Return (x, y) of the center of cell containing provided text 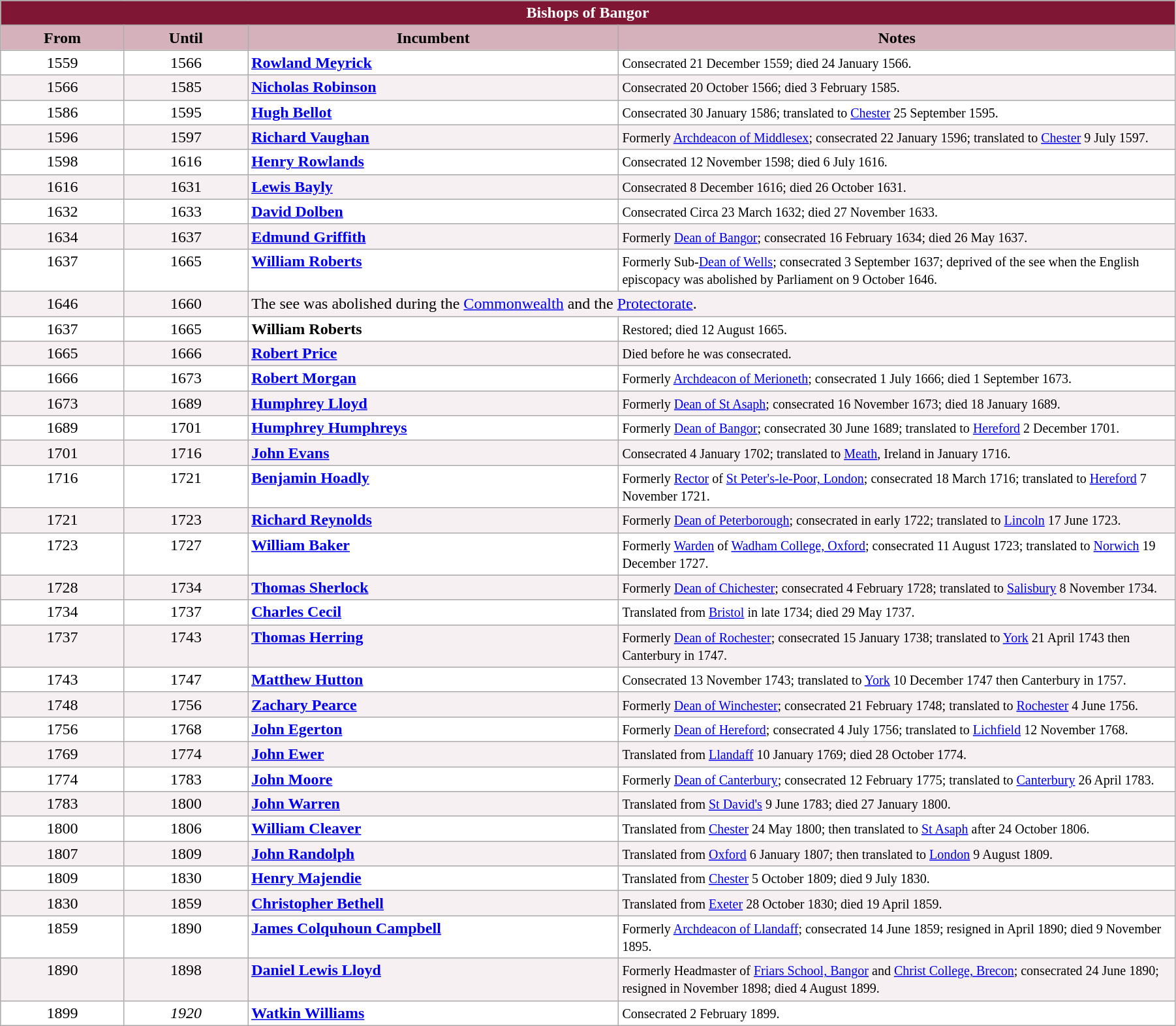
1595 (185, 112)
Henry Rowlands (433, 162)
William Cleaver (433, 829)
Thomas Herring (433, 646)
Translated from St David's 9 June 1783; died 27 January 1800. (897, 804)
Henry Majendie (433, 878)
Nicholas Robinson (433, 87)
Formerly Headmaster of Friars School, Bangor and Christ College, Brecon; consecrated 24 June 1890; resigned in November 1898; died 4 August 1899. (897, 979)
1898 (185, 979)
Consecrated 2 February 1899. (897, 1013)
1585 (185, 87)
John Ewer (433, 754)
Consecrated Circa 23 March 1632; died 27 November 1633. (897, 211)
Formerly Dean of Winchester; consecrated 21 February 1748; translated to Rochester 4 June 1756. (897, 704)
Formerly Rector of St Peter's-le-Poor, London; consecrated 18 March 1716; translated to Hereford 7 November 1721. (897, 487)
Charles Cecil (433, 612)
1660 (185, 303)
The see was abolished during the Commonwealth and the Protectorate. (711, 303)
1596 (63, 137)
Formerly Archdeacon of Merioneth; consecrated 1 July 1666; died 1 September 1673. (897, 379)
Translated from Bristol in late 1734; died 29 May 1737. (897, 612)
Translated from Chester 24 May 1800; then translated to St Asaph after 24 October 1806. (897, 829)
Humphrey Lloyd (433, 403)
1727 (185, 553)
Watkin Williams (433, 1013)
Incumbent (433, 38)
Consecrated 8 December 1616; died 26 October 1631. (897, 187)
Lewis Bayly (433, 187)
1728 (63, 587)
Matthew Hutton (433, 679)
Consecrated 4 January 1702; translated to Meath, Ireland in January 1716. (897, 453)
John Egerton (433, 729)
1899 (63, 1013)
Formerly Dean of Bangor; consecrated 16 February 1634; died 26 May 1637. (897, 236)
Bishops of Bangor (588, 13)
Died before he was consecrated. (897, 354)
1920 (185, 1013)
1631 (185, 187)
Restored; died 12 August 1665. (897, 328)
1806 (185, 829)
1807 (63, 854)
Edmund Griffith (433, 236)
James Colquhoun Campbell (433, 937)
Notes (897, 38)
Benjamin Hoadly (433, 487)
Consecrated 12 November 1598; died 6 July 1616. (897, 162)
Consecrated 21 December 1559; died 24 January 1566. (897, 63)
1634 (63, 236)
Until (185, 38)
1646 (63, 303)
1598 (63, 162)
Translated from Exeter 28 October 1830; died 19 April 1859. (897, 903)
Formerly Dean of Hereford; consecrated 4 July 1756; translated to Lichfield 12 November 1768. (897, 729)
Formerly Dean of Canterbury; consecrated 12 February 1775; translated to Canterbury 26 April 1783. (897, 779)
Hugh Bellot (433, 112)
Formerly Dean of Peterborough; consecrated in early 1722; translated to Lincoln 17 June 1723. (897, 520)
Consecrated 20 October 1566; died 3 February 1585. (897, 87)
1559 (63, 63)
John Randolph (433, 854)
1632 (63, 211)
1747 (185, 679)
Formerly Dean of Chichester; consecrated 4 February 1728; translated to Salisbury 8 November 1734. (897, 587)
Formerly Warden of Wadham College, Oxford; consecrated 11 August 1723; translated to Norwich 19 December 1727. (897, 553)
Thomas Sherlock (433, 587)
Translated from Oxford 6 January 1807; then translated to London 9 August 1809. (897, 854)
Formerly Dean of Bangor; consecrated 30 June 1689; translated to Hereford 2 December 1701. (897, 428)
David Dolben (433, 211)
Formerly Archdeacon of Middlesex; consecrated 22 January 1596; translated to Chester 9 July 1597. (897, 137)
Consecrated 30 January 1586; translated to Chester 25 September 1595. (897, 112)
Richard Vaughan (433, 137)
1586 (63, 112)
Richard Reynolds (433, 520)
From (63, 38)
1769 (63, 754)
Formerly Dean of St Asaph; consecrated 16 November 1673; died 18 January 1689. (897, 403)
John Evans (433, 453)
1633 (185, 211)
1597 (185, 137)
Humphrey Humphreys (433, 428)
1768 (185, 729)
Translated from Llandaff 10 January 1769; died 28 October 1774. (897, 754)
Rowland Meyrick (433, 63)
Robert Morgan (433, 379)
Formerly Archdeacon of Llandaff; consecrated 14 June 1859; resigned in April 1890; died 9 November 1895. (897, 937)
Daniel Lewis Lloyd (433, 979)
Formerly Dean of Rochester; consecrated 15 January 1738; translated to York 21 April 1743 then Canterbury in 1747. (897, 646)
Robert Price (433, 354)
William Baker (433, 553)
Consecrated 13 November 1743; translated to York 10 December 1747 then Canterbury in 1757. (897, 679)
John Warren (433, 804)
1748 (63, 704)
John Moore (433, 779)
Zachary Pearce (433, 704)
Translated from Chester 5 October 1809; died 9 July 1830. (897, 878)
Christopher Bethell (433, 903)
